Extract the (x, y) coordinate from the center of the cell holding the provided text.  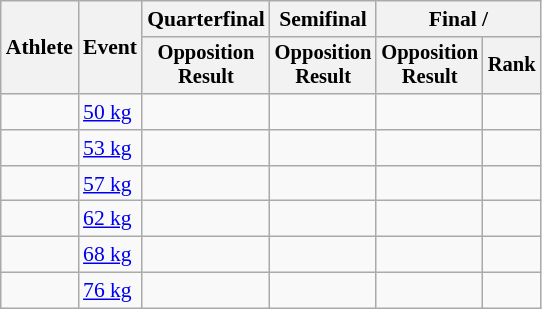
57 kg (110, 184)
Event (110, 48)
50 kg (110, 112)
Semifinal (324, 19)
Athlete (40, 48)
76 kg (110, 291)
68 kg (110, 255)
Rank (512, 66)
Final / (458, 19)
53 kg (110, 148)
Quarterfinal (206, 19)
62 kg (110, 219)
